Return (x, y) of the center of cell containing provided text 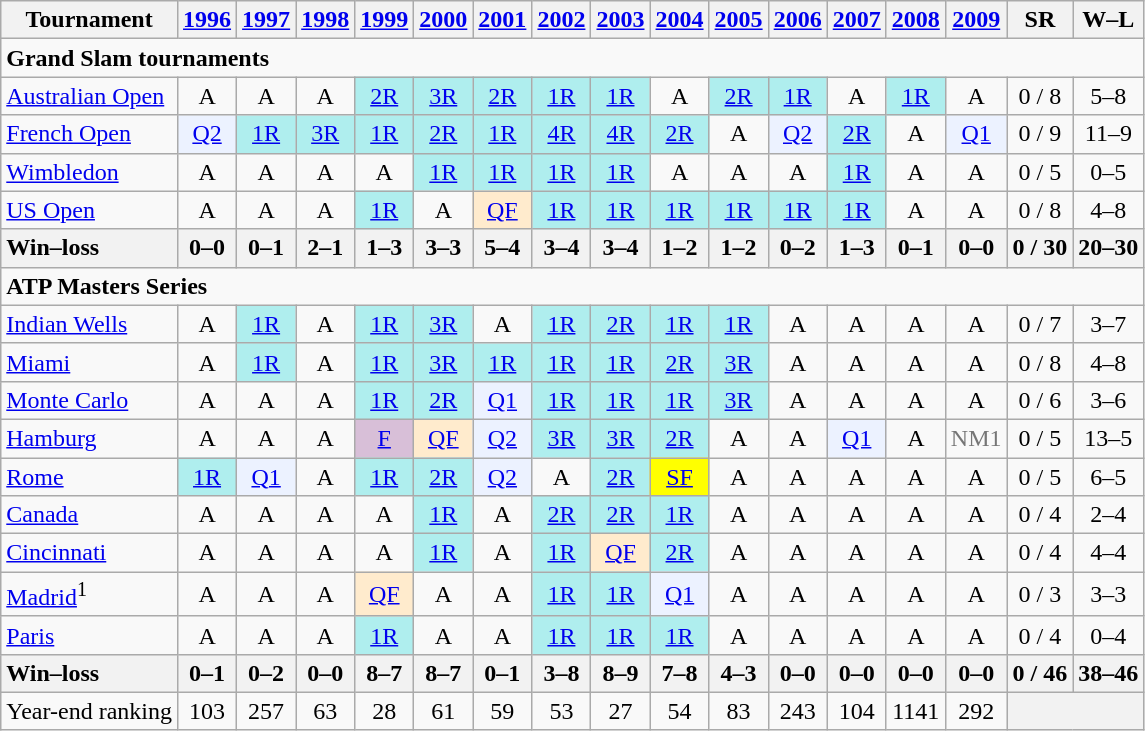
2001 (502, 20)
Canada (90, 515)
1141 (916, 711)
1999 (384, 20)
0–4 (1108, 635)
Wimbledon (90, 172)
US Open (90, 210)
Hamburg (90, 438)
Madrid1 (90, 594)
4–4 (1108, 553)
2003 (620, 20)
2008 (916, 20)
2–1 (326, 248)
1997 (266, 20)
2006 (798, 20)
0 / 6 (1040, 400)
6–5 (1108, 477)
38–46 (1108, 673)
5–8 (1108, 96)
2–4 (1108, 515)
0 / 3 (1040, 594)
Tournament (90, 20)
59 (502, 711)
3–7 (1108, 324)
Grand Slam tournaments (572, 58)
0–5 (1108, 172)
104 (856, 711)
0 / 9 (1040, 134)
0 / 30 (1040, 248)
Miami (90, 362)
0 / 46 (1040, 673)
0 / 7 (1040, 324)
3–6 (1108, 400)
243 (798, 711)
2005 (738, 20)
2000 (444, 20)
53 (562, 711)
F (384, 438)
1996 (208, 20)
83 (738, 711)
27 (620, 711)
Cincinnati (90, 553)
2009 (976, 20)
5–4 (502, 248)
Rome (90, 477)
13–5 (1108, 438)
20–30 (1108, 248)
Year-end ranking (90, 711)
1998 (326, 20)
ATP Masters Series (572, 286)
103 (208, 711)
11–9 (1108, 134)
Australian Open (90, 96)
2004 (680, 20)
French Open (90, 134)
NM1 (976, 438)
63 (326, 711)
4–3 (738, 673)
Monte Carlo (90, 400)
257 (266, 711)
2007 (856, 20)
SF (680, 477)
28 (384, 711)
SR (1040, 20)
Indian Wells (90, 324)
292 (976, 711)
2002 (562, 20)
54 (680, 711)
7–8 (680, 673)
Paris (90, 635)
8–9 (620, 673)
3–8 (562, 673)
W–L (1108, 20)
61 (444, 711)
